Scan for the cell matching the given text and deliver its [X, Y] coordinate at center. 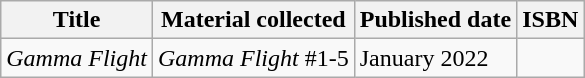
Gamma Flight #1-5 [253, 58]
Gamma Flight [77, 58]
January 2022 [435, 58]
ISBN [550, 20]
Published date [435, 20]
Title [77, 20]
Material collected [253, 20]
